Determine the [x, y] coordinate at the center of the cell enclosing the given text.  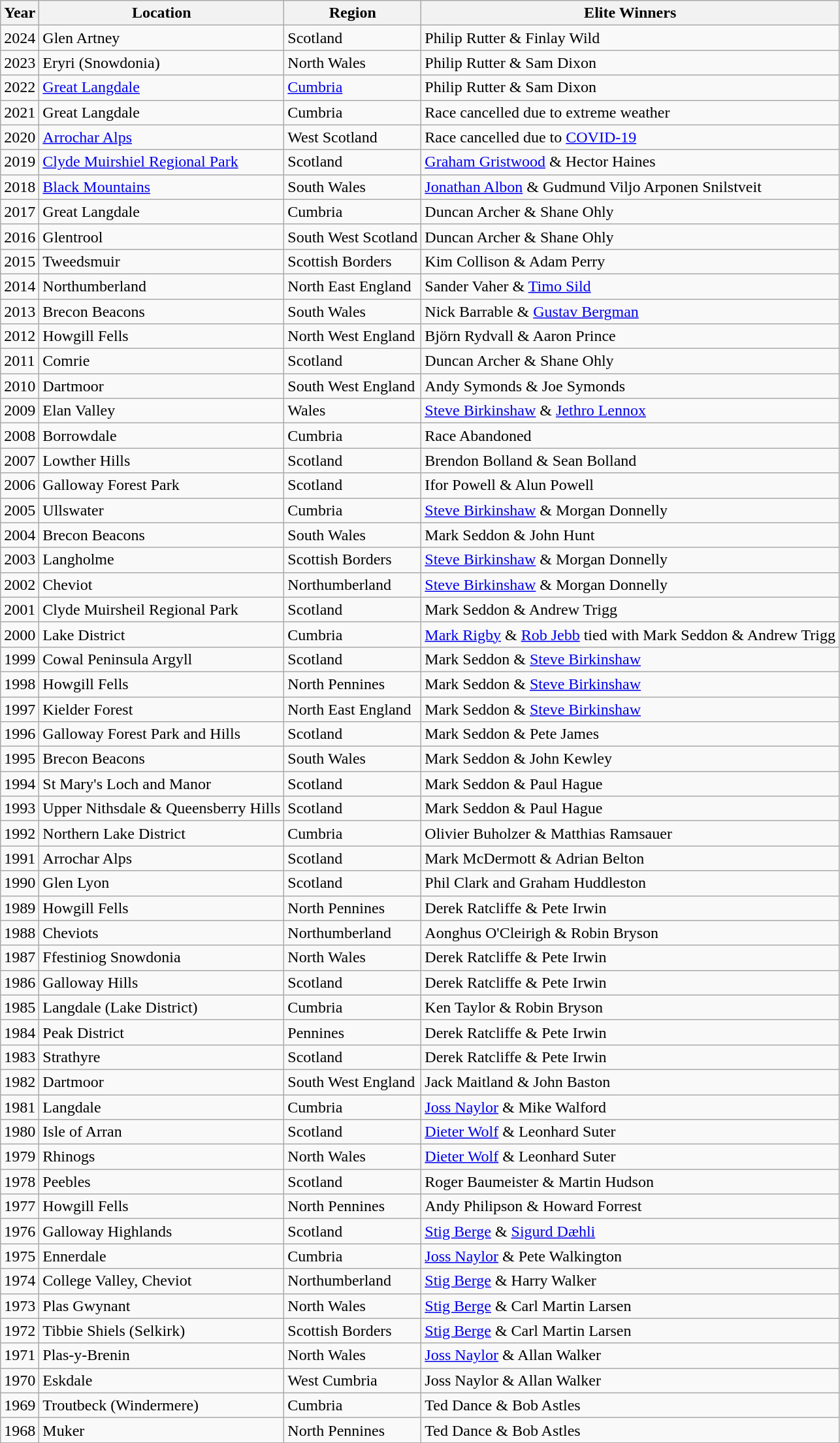
Stig Berge & Harry Walker [630, 1281]
1976 [20, 1231]
2018 [20, 187]
Clyde Muirshiel Regional Park [162, 162]
1974 [20, 1281]
Elan Valley [162, 411]
Race Abandoned [630, 436]
Mark Seddon & Pete James [630, 734]
Graham Gristwood & Hector Haines [630, 162]
Elite Winners [630, 13]
1983 [20, 1057]
St Mary's Loch and Manor [162, 784]
2017 [20, 212]
1968 [20, 1430]
Steve Birkinshaw & Jethro Lennox [630, 411]
1975 [20, 1256]
Mark McDermott & Adrian Belton [630, 858]
Andy Philipson & Howard Forrest [630, 1207]
2007 [20, 461]
2008 [20, 436]
2002 [20, 585]
1985 [20, 1007]
1982 [20, 1082]
Race cancelled due to extreme weather [630, 112]
1979 [20, 1157]
1994 [20, 784]
1992 [20, 834]
Jonathan Albon & Gudmund Viljo Arponen Snilstveit [630, 187]
Jack Maitland & John Baston [630, 1082]
1998 [20, 684]
Lowther Hills [162, 461]
Olivier Buholzer & Matthias Ramsauer [630, 834]
Phil Clark and Graham Huddleston [630, 883]
South West Scotland [353, 236]
2009 [20, 411]
Andy Symonds & Joe Symonds [630, 386]
2024 [20, 38]
Joss Naylor & Pete Walkington [630, 1256]
Galloway Highlands [162, 1231]
Mark Rigby & Rob Jebb tied with Mark Seddon & Andrew Trigg [630, 634]
2010 [20, 386]
2001 [20, 609]
Borrowdale [162, 436]
2013 [20, 312]
Kim Collison & Adam Perry [630, 261]
2022 [20, 88]
Location [162, 13]
Muker [162, 1430]
2004 [20, 535]
Galloway Forest Park and Hills [162, 734]
Isle of Arran [162, 1132]
1996 [20, 734]
Glen Lyon [162, 883]
1993 [20, 809]
Strathyre [162, 1057]
Sander Vaher & Timo Sild [630, 286]
Kielder Forest [162, 709]
1988 [20, 933]
1987 [20, 958]
1978 [20, 1182]
Mark Seddon & John Kewley [630, 759]
1969 [20, 1405]
Northern Lake District [162, 834]
1981 [20, 1107]
Race cancelled due to COVID-19 [630, 137]
2015 [20, 261]
1991 [20, 858]
Cowal Peninsula Argyll [162, 659]
2021 [20, 112]
Glentrool [162, 236]
1970 [20, 1380]
North West England [353, 336]
Comrie [162, 361]
1989 [20, 908]
2011 [20, 361]
2006 [20, 485]
Wales [353, 411]
1980 [20, 1132]
Peak District [162, 1032]
1990 [20, 883]
Lake District [162, 634]
1972 [20, 1331]
Rhinogs [162, 1157]
Joss Naylor & Mike Walford [630, 1107]
2023 [20, 63]
Björn Rydvall & Aaron Prince [630, 336]
Mark Seddon & John Hunt [630, 535]
Nick Barrable & Gustav Bergman [630, 312]
College Valley, Cheviot [162, 1281]
2014 [20, 286]
1997 [20, 709]
Mark Seddon & Andrew Trigg [630, 609]
Eryri (Snowdonia) [162, 63]
Upper Nithsdale & Queensberry Hills [162, 809]
Troutbeck (Windermere) [162, 1405]
1977 [20, 1207]
Ifor Powell & Alun Powell [630, 485]
Stig Berge & Sigurd Dæhli [630, 1231]
Plas Gwynant [162, 1306]
Black Mountains [162, 187]
Aonghus O'Cleirigh & Robin Bryson [630, 933]
West Cumbria [353, 1380]
Galloway Hills [162, 982]
2016 [20, 236]
Glen Artney [162, 38]
Region [353, 13]
Cheviots [162, 933]
Philip Rutter & Finlay Wild [630, 38]
2019 [20, 162]
Tibbie Shiels (Selkirk) [162, 1331]
Plas-y-Brenin [162, 1355]
Ken Taylor & Robin Bryson [630, 1007]
Galloway Forest Park [162, 485]
1971 [20, 1355]
Ennerdale [162, 1256]
1984 [20, 1032]
Peebles [162, 1182]
2012 [20, 336]
Ffestiniog Snowdonia [162, 958]
Brendon Bolland & Sean Bolland [630, 461]
Clyde Muirsheil Regional Park [162, 609]
1995 [20, 759]
2003 [20, 560]
2000 [20, 634]
1999 [20, 659]
Tweedsmuir [162, 261]
Year [20, 13]
Langdale [162, 1107]
Ullswater [162, 510]
Eskdale [162, 1380]
2020 [20, 137]
1986 [20, 982]
Cheviot [162, 585]
Roger Baumeister & Martin Hudson [630, 1182]
1973 [20, 1306]
2005 [20, 510]
Pennines [353, 1032]
Langholme [162, 560]
Langdale (Lake District) [162, 1007]
West Scotland [353, 137]
